Pinpoint the cell where the given text exists, returning its (x, y) midpoint coordinate. 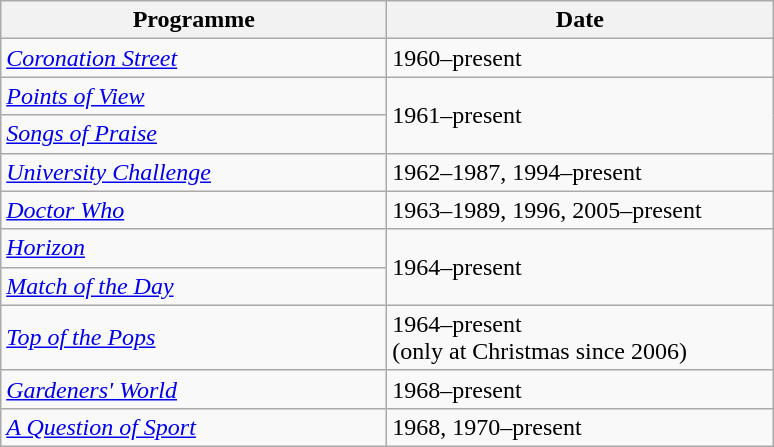
1968, 1970–present (580, 427)
1962–1987, 1994–present (580, 172)
Songs of Praise (194, 134)
Horizon (194, 248)
A Question of Sport (194, 427)
1964–present(only at Christmas since 2006) (580, 338)
Top of the Pops (194, 338)
University Challenge (194, 172)
1964–present (580, 267)
Coronation Street (194, 58)
1963–1989, 1996, 2005–present (580, 210)
1960–present (580, 58)
Doctor Who (194, 210)
Match of the Day (194, 286)
Programme (194, 20)
1968–present (580, 389)
Points of View (194, 96)
Date (580, 20)
Gardeners' World (194, 389)
1961–present (580, 115)
